Search for the cell housing the specified text and yield its [X, Y] center coordinate. 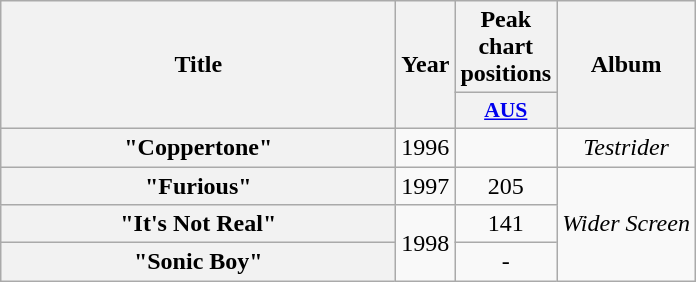
205 [506, 185]
Peak chart positions [506, 47]
Testrider [626, 147]
Title [198, 65]
Album [626, 65]
Wider Screen [626, 223]
Year [426, 65]
141 [506, 224]
"Furious" [198, 185]
"Coppertone" [198, 147]
"It's Not Real" [198, 224]
AUS [506, 111]
1998 [426, 243]
- [506, 262]
1996 [426, 147]
"Sonic Boy" [198, 262]
1997 [426, 185]
